Locate the cell with the specified text and output its (x, y) center coordinate. 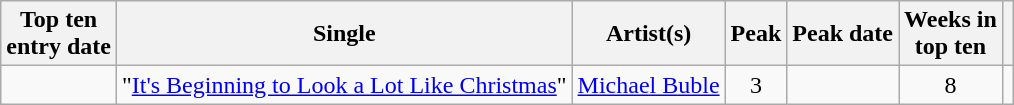
Michael Buble (648, 85)
Single (344, 34)
3 (756, 85)
Peak date (843, 34)
Weeks intop ten (951, 34)
8 (951, 85)
Artist(s) (648, 34)
"It's Beginning to Look a Lot Like Christmas" (344, 85)
Top tenentry date (59, 34)
Peak (756, 34)
